From the cell containing the given text, extract its center point as (X, Y) coordinate. 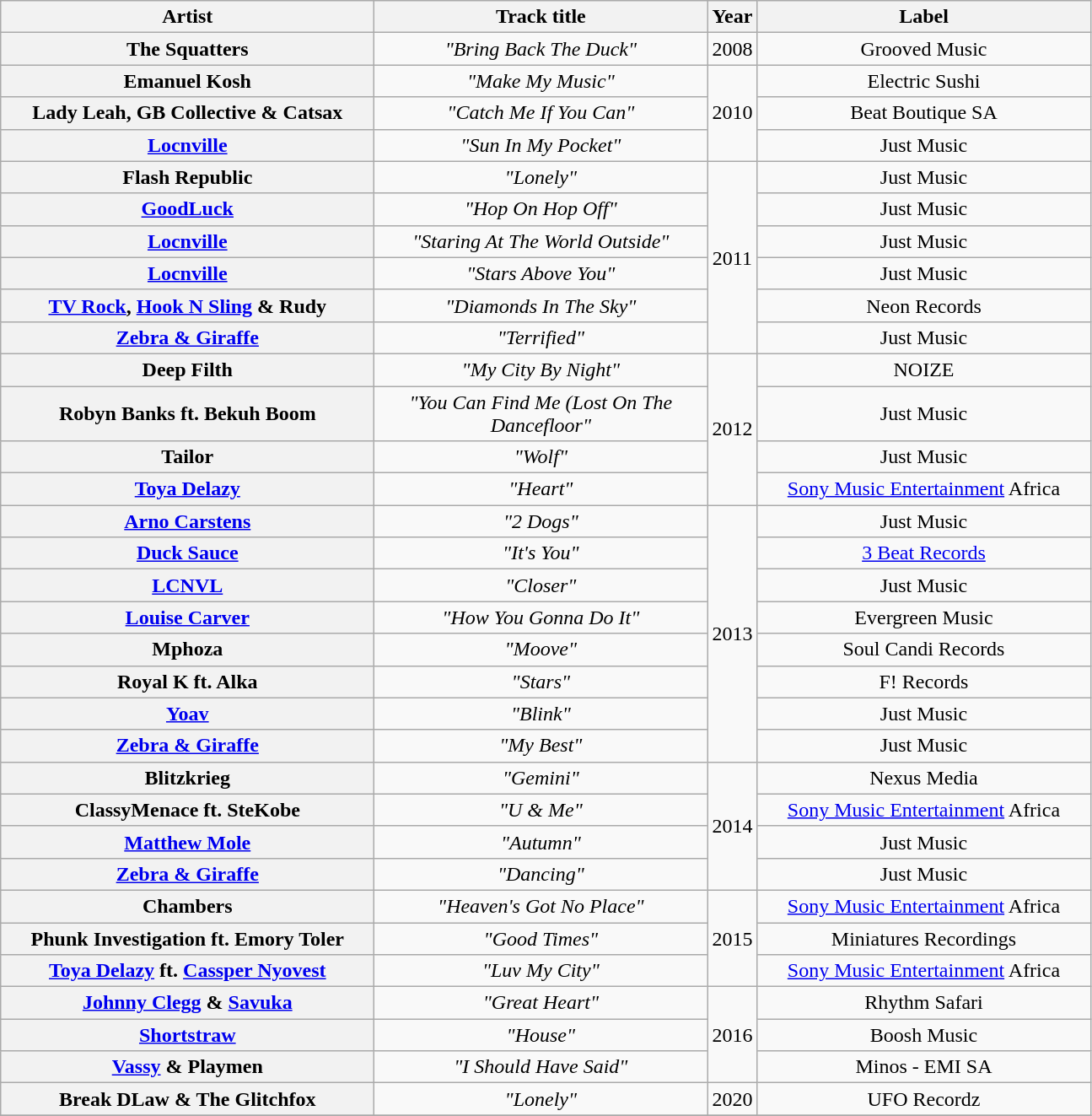
"It's You" (541, 553)
"2 Dogs" (541, 521)
Matthew Mole (187, 842)
Flash Republic (187, 177)
Electric Sushi (924, 81)
LCNVL (187, 585)
2010 (732, 113)
"Bring Back The Duck" (541, 49)
"Staring At The World Outside" (541, 241)
Emanuel Kosh (187, 81)
"I Should Have Said" (541, 1067)
"Dancing" (541, 874)
"Stars Above You" (541, 273)
2015 (732, 938)
NOIZE (924, 369)
2016 (732, 1035)
"U & Me" (541, 810)
Mphoza (187, 650)
"How You Gonna Do It" (541, 617)
Robyn Banks ft. Bekuh Boom (187, 413)
Nexus Media (924, 778)
"You Can Find Me (Lost On The Dancefloor" (541, 413)
Arno Carstens (187, 521)
The Squatters (187, 49)
Toya Delazy ft. Cassper Nyovest (187, 971)
2020 (732, 1099)
Toya Delazy (187, 489)
Blitzkrieg (187, 778)
Rhythm Safari (924, 1003)
Boosh Music (924, 1035)
"Luv My City" (541, 971)
Miniatures Recordings (924, 939)
Tailor (187, 457)
"Gemini" (541, 778)
"Terrified" (541, 337)
Label (924, 17)
UFO Recordz (924, 1099)
Phunk Investigation ft. Emory Toler (187, 939)
Neon Records (924, 305)
GoodLuck (187, 209)
3 Beat Records (924, 553)
TV Rock, Hook N Sling & Rudy (187, 305)
"My City By Night" (541, 369)
"My Best" (541, 746)
Duck Sauce (187, 553)
"Good Times" (541, 939)
"Catch Me If You Can" (541, 113)
Evergreen Music (924, 617)
Minos - EMI SA (924, 1067)
Grooved Music (924, 49)
Beat Boutique SA (924, 113)
2008 (732, 49)
Vassy & Playmen (187, 1067)
"Heart" (541, 489)
Shortstraw (187, 1035)
"Hop On Hop Off" (541, 209)
"Heaven's Got No Place" (541, 906)
ClassyMenace ft. SteKobe (187, 810)
"Blink" (541, 714)
"Make My Music" (541, 81)
"Diamonds In The Sky" (541, 305)
2014 (732, 826)
"House" (541, 1035)
"Wolf" (541, 457)
Lady Leah, GB Collective & Catsax (187, 113)
F! Records (924, 682)
Break DLaw & The Glitchfox (187, 1099)
"Moove" (541, 650)
Chambers (187, 906)
"Sun In My Pocket" (541, 145)
Year (732, 17)
Louise Carver (187, 617)
Soul Candi Records (924, 650)
"Autumn" (541, 842)
2012 (732, 429)
2013 (732, 633)
Deep Filth (187, 369)
Yoav (187, 714)
"Stars" (541, 682)
2011 (732, 257)
Artist (187, 17)
Track title (541, 17)
"Great Heart" (541, 1003)
Johnny Clegg & Savuka (187, 1003)
"Closer" (541, 585)
Royal K ft. Alka (187, 682)
